Return the [X, Y] coordinate for the center point of the cell that contains the specified text.  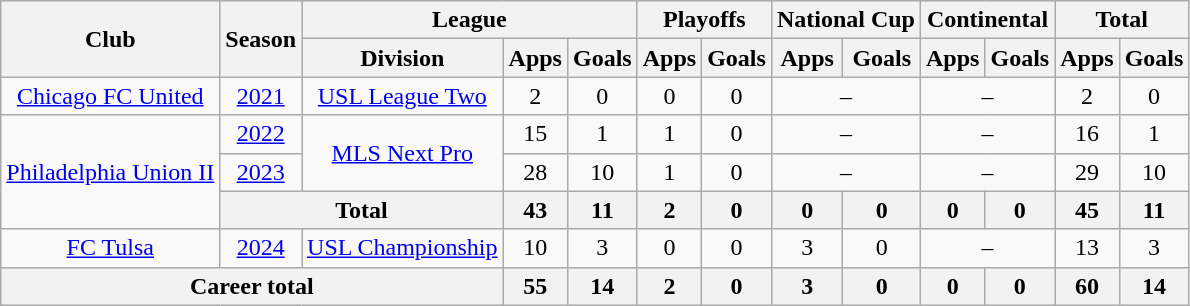
60 [1087, 286]
Playoffs [704, 20]
2021 [261, 96]
Chicago FC United [110, 96]
FC Tulsa [110, 248]
Division [403, 58]
13 [1087, 248]
Philadelphia Union II [110, 172]
Career total [252, 286]
29 [1087, 172]
45 [1087, 210]
16 [1087, 134]
Club [110, 39]
55 [535, 286]
National Cup [846, 20]
2022 [261, 134]
USL League Two [403, 96]
2024 [261, 248]
MLS Next Pro [403, 153]
15 [535, 134]
League [470, 20]
Continental [988, 20]
2023 [261, 172]
43 [535, 210]
28 [535, 172]
USL Championship [403, 248]
Season [261, 39]
